Extract the [X, Y] coordinate from the center of the cell holding the provided text.  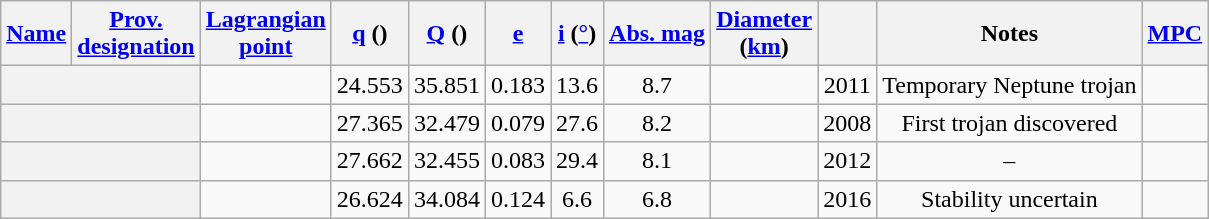
Temporary Neptune trojan [1010, 85]
29.4 [576, 161]
0.124 [518, 199]
Notes [1010, 34]
Prov.designation [136, 34]
Q () [446, 34]
35.851 [446, 85]
Abs. mag [658, 34]
24.553 [370, 85]
e [518, 34]
– [1010, 161]
MPC [1175, 34]
Diameter(km) [764, 34]
8.7 [658, 85]
i (°) [576, 34]
First trojan discovered [1010, 123]
2012 [848, 161]
Name [36, 34]
8.1 [658, 161]
13.6 [576, 85]
q () [370, 34]
0.083 [518, 161]
32.479 [446, 123]
Stability uncertain [1010, 199]
2011 [848, 85]
32.455 [446, 161]
0.183 [518, 85]
6.8 [658, 199]
Lagrangianpoint [266, 34]
34.084 [446, 199]
2016 [848, 199]
26.624 [370, 199]
27.6 [576, 123]
8.2 [658, 123]
27.662 [370, 161]
27.365 [370, 123]
2008 [848, 123]
6.6 [576, 199]
0.079 [518, 123]
